Scan for the cell matching the given text and deliver its [X, Y] coordinate at center. 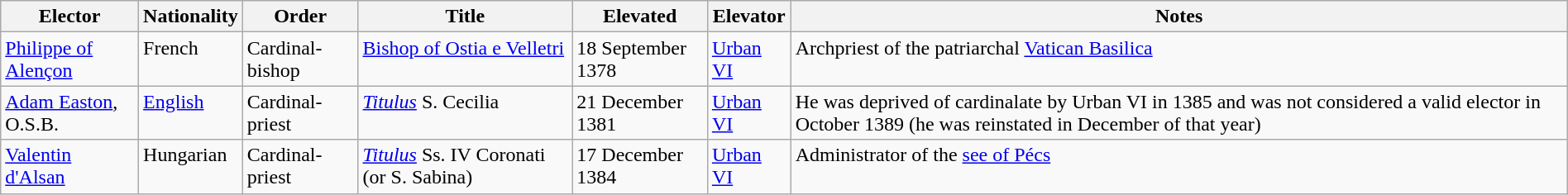
Valentin d'Alsan [69, 167]
Titulus Ss. IV Coronati (or S. Sabina) [465, 167]
17 December 1384 [640, 167]
Elevator [749, 17]
Nationality [191, 17]
Hungarian [191, 167]
21 December 1381 [640, 112]
Cardinal-bishop [300, 59]
Titulus S. Cecilia [465, 112]
Archpriest of the patriarchal Vatican Basilica [1179, 59]
Administrator of the see of Pécs [1179, 167]
Notes [1179, 17]
Adam Easton, O.S.B. [69, 112]
Elevated [640, 17]
English [191, 112]
18 September 1378 [640, 59]
French [191, 59]
Bishop of Ostia e Velletri [465, 59]
Order [300, 17]
Elector [69, 17]
Title [465, 17]
Philippe of Alençon [69, 59]
